Capture the cell that displays the provided text and extract its [X, Y] central coordinate. 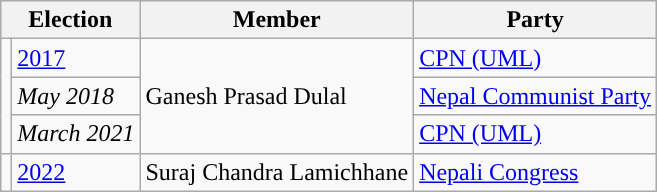
May 2018 [76, 96]
Member [277, 20]
Election [70, 20]
Nepali Congress [536, 172]
Ganesh Prasad Dulal [277, 96]
2017 [76, 58]
Party [536, 20]
March 2021 [76, 134]
2022 [76, 172]
Suraj Chandra Lamichhane [277, 172]
Nepal Communist Party [536, 96]
